Capture the cell that displays the provided text and extract its [x, y] central coordinate. 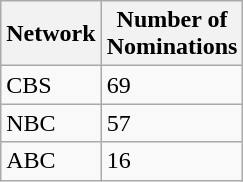
16 [172, 161]
57 [172, 123]
Network [51, 34]
NBC [51, 123]
69 [172, 85]
CBS [51, 85]
Number ofNominations [172, 34]
ABC [51, 161]
